Capture the cell that displays the provided text and extract its (X, Y) central coordinate. 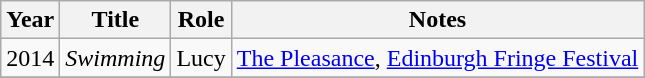
Title (116, 20)
Swimming (116, 58)
2014 (30, 58)
Notes (438, 20)
Lucy (201, 58)
Year (30, 20)
Role (201, 20)
The Pleasance, Edinburgh Fringe Festival (438, 58)
